Return the (x, y) coordinate for the center point of the cell that contains the specified text.  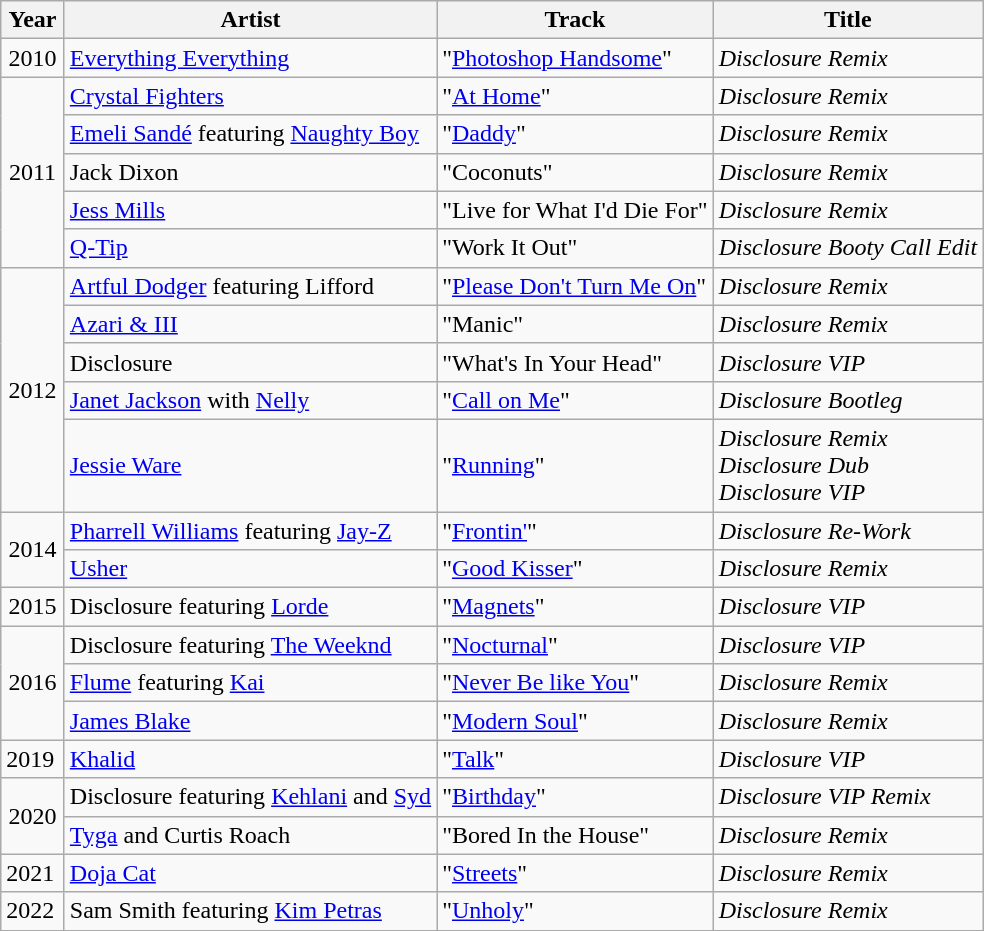
"Good Kisser" (575, 569)
"Bored In the House" (575, 835)
Disclosure VIP Remix (848, 797)
Jess Mills (250, 210)
Everything Everything (250, 58)
Disclosure RemixDisclosure DubDisclosure VIP (848, 465)
"Birthday" (575, 797)
Disclosure featuring Kehlani and Syd (250, 797)
2011 (33, 172)
Azari & III (250, 324)
2010 (33, 58)
Crystal Fighters (250, 96)
"Frontin'" (575, 531)
Tyga and Curtis Roach (250, 835)
Artful Dodger featuring Lifford (250, 286)
"Live for What I'd Die For" (575, 210)
2016 (33, 683)
2021 (33, 873)
2020 (33, 816)
Disclosure Re-Work (848, 531)
Disclosure Booty Call Edit (848, 248)
Sam Smith featuring Kim Petras (250, 911)
"Streets" (575, 873)
Track (575, 20)
Disclosure Bootleg (848, 400)
Disclosure featuring The Weeknd (250, 645)
Jessie Ware (250, 465)
Janet Jackson with Nelly (250, 400)
"Manic" (575, 324)
"Modern Soul" (575, 721)
2014 (33, 550)
"Please Don't Turn Me On" (575, 286)
Doja Cat (250, 873)
"At Home" (575, 96)
"Never Be like You" (575, 683)
Pharrell Williams featuring Jay-Z (250, 531)
"Nocturnal" (575, 645)
2015 (33, 607)
Khalid (250, 759)
"Daddy" (575, 134)
Emeli Sandé featuring Naughty Boy (250, 134)
Disclosure featuring Lorde (250, 607)
"Photoshop Handsome" (575, 58)
Year (33, 20)
Jack Dixon (250, 172)
Artist (250, 20)
Q-Tip (250, 248)
Title (848, 20)
"Unholy" (575, 911)
James Blake (250, 721)
"Talk" (575, 759)
2019 (33, 759)
Usher (250, 569)
"Running" (575, 465)
Flume featuring Kai (250, 683)
2022 (33, 911)
"Magnets" (575, 607)
Disclosure (250, 362)
"Call on Me" (575, 400)
"Work It Out" (575, 248)
"Coconuts" (575, 172)
"What's In Your Head" (575, 362)
2012 (33, 389)
